Return [X, Y] of the center of cell containing provided text 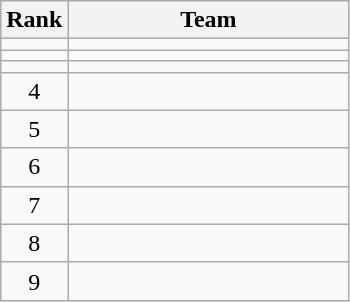
4 [34, 91]
6 [34, 167]
5 [34, 129]
7 [34, 205]
8 [34, 243]
Team [208, 20]
9 [34, 281]
Rank [34, 20]
